Output the [x, y] coordinate of the center of the cell containing the given text.  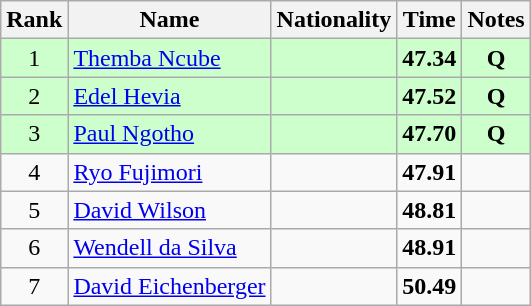
4 [34, 172]
Nationality [334, 20]
Edel Hevia [170, 96]
Wendell da Silva [170, 248]
47.91 [430, 172]
1 [34, 58]
Paul Ngotho [170, 134]
48.91 [430, 248]
50.49 [430, 286]
Name [170, 20]
David Wilson [170, 210]
Ryo Fujimori [170, 172]
David Eichenberger [170, 286]
Rank [34, 20]
6 [34, 248]
Notes [496, 20]
Time [430, 20]
48.81 [430, 210]
2 [34, 96]
47.70 [430, 134]
3 [34, 134]
7 [34, 286]
47.34 [430, 58]
Themba Ncube [170, 58]
5 [34, 210]
47.52 [430, 96]
